Locate the cell with the specified text and output its (x, y) center coordinate. 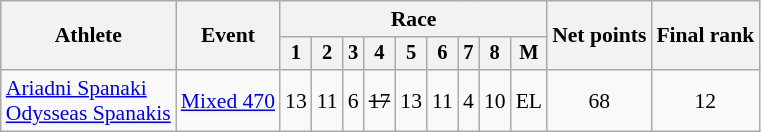
M (530, 54)
17 (380, 100)
2 (328, 54)
Race (414, 19)
3 (354, 54)
Ariadni SpanakiOdysseas Spanakis (88, 100)
EL (530, 100)
Net points (599, 36)
10 (495, 100)
12 (705, 100)
68 (599, 100)
7 (468, 54)
Mixed 470 (228, 100)
Event (228, 36)
Final rank (705, 36)
Athlete (88, 36)
5 (411, 54)
1 (296, 54)
8 (495, 54)
